From the cell containing the given text, extract its center point as (X, Y) coordinate. 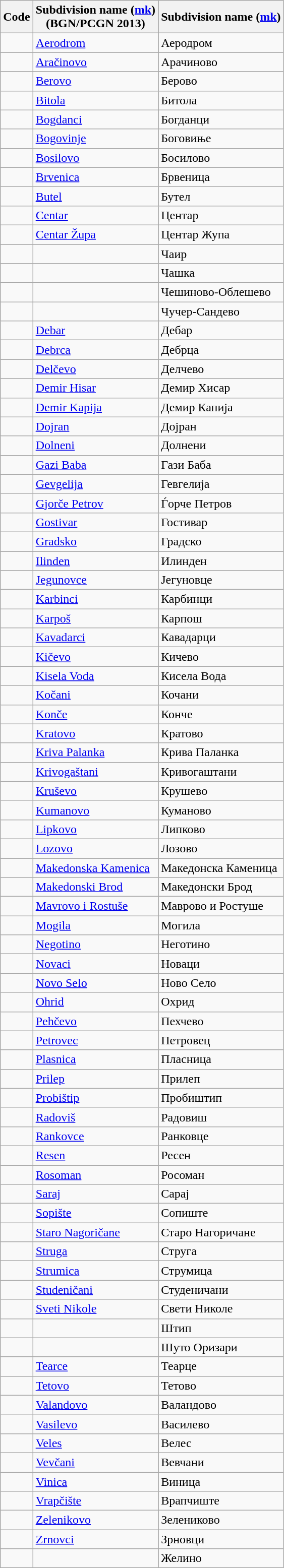
Дојран (221, 426)
Сарај (221, 1194)
Delčevo (95, 369)
Струмица (221, 1271)
Росоман (221, 1175)
Studeničani (95, 1290)
Subdivision name (mk)(BGN/PCGN 2013) (95, 17)
Битола (221, 100)
Кратово (221, 733)
Pehčevo (95, 1021)
Centar (95, 215)
Зелениково (221, 1520)
Jegunovce (95, 580)
Sveti Nikole (95, 1309)
Radoviš (95, 1117)
Bitola (95, 100)
Гевгелија (221, 484)
Aerodrom (95, 43)
Кавадарци (221, 638)
Арачиново (221, 62)
Negotino (95, 945)
Sopište (95, 1213)
Ново Село (221, 983)
Брвеница (221, 177)
Kočani (95, 695)
Берово (221, 81)
Gjorče Petrov (95, 503)
Куманово (221, 810)
Карбинци (221, 599)
Vasilevo (95, 1424)
Veles (95, 1443)
Македонска Каменица (221, 867)
Чаир (221, 254)
Илинден (221, 561)
Македонски Брод (221, 887)
Гази Баба (221, 465)
Лозово (221, 848)
Босилово (221, 158)
Шуто Оризари (221, 1347)
Kratovo (95, 733)
Makedonska Kamenica (95, 867)
Прилеп (221, 1079)
Mavrovo i Rostuše (95, 906)
Радовиш (221, 1117)
Врапчиште (221, 1501)
Кривогаштани (221, 772)
Vevčani (95, 1462)
Долнени (221, 446)
Пробиштип (221, 1098)
Kičevo (95, 657)
Petrovec (95, 1040)
Конче (221, 714)
Тетово (221, 1386)
Karbinci (95, 599)
Dolneni (95, 446)
Јегуновце (221, 580)
Студеничани (221, 1290)
Novo Selo (95, 983)
Виница (221, 1481)
Plasnica (95, 1059)
Ilinden (95, 561)
Центар (221, 215)
Zelenikovo (95, 1520)
Debrca (95, 350)
Kriva Palanka (95, 752)
Gazi Baba (95, 465)
Bogdanci (95, 119)
Желино (221, 1558)
Subdivision name (mk) (221, 17)
Чучер-Сандево (221, 311)
Градско (221, 541)
Prilep (95, 1079)
Debar (95, 331)
Теарце (221, 1366)
Дебрца (221, 350)
Ресен (221, 1155)
Karpoš (95, 618)
Ѓорче Петров (221, 503)
Lipkovo (95, 829)
Tetovo (95, 1386)
Zrnovci (95, 1539)
Пехчево (221, 1021)
Struga (95, 1251)
Струга (221, 1251)
Кочани (221, 695)
Gostivar (95, 522)
Демир Капија (221, 407)
Вевчани (221, 1462)
Rosoman (95, 1175)
Боговиње (221, 139)
Охрид (221, 1002)
Штип (221, 1328)
Ранковце (221, 1136)
Делчево (221, 369)
Неготино (221, 945)
Велес (221, 1443)
Центар Жупа (221, 234)
Berovo (95, 81)
Ohrid (95, 1002)
Кичево (221, 657)
Пласница (221, 1059)
Сопиште (221, 1213)
Богданци (221, 119)
Могила (221, 925)
Demir Hisar (95, 388)
Tearce (95, 1366)
Kumanovo (95, 810)
Карпош (221, 618)
Свети Николе (221, 1309)
Mogila (95, 925)
Kruševo (95, 791)
Kisela Voda (95, 676)
Gevgelija (95, 484)
Strumica (95, 1271)
Saraj (95, 1194)
Novaci (95, 964)
Gradsko (95, 541)
Makedonski Brod (95, 887)
Aračinovo (95, 62)
Krivogaštani (95, 772)
Konče (95, 714)
Resen (95, 1155)
Кисела Вода (221, 676)
Rankovce (95, 1136)
Brvenica (95, 177)
Demir Kapija (95, 407)
Крива Паланка (221, 752)
Kavadarci (95, 638)
Valandovo (95, 1405)
Валандово (221, 1405)
Vinica (95, 1481)
Probištip (95, 1098)
Липково (221, 829)
Демир Хисар (221, 388)
Маврово и Ростуше (221, 906)
Чешиново-Облешево (221, 292)
Code (17, 17)
Vrapčište (95, 1501)
Василево (221, 1424)
Зрновци (221, 1539)
Lozovo (95, 848)
Чашка (221, 273)
Дебар (221, 331)
Бутел (221, 196)
Bogovinje (95, 139)
Centar Župa (95, 234)
Крушево (221, 791)
Bosilovo (95, 158)
Петровец (221, 1040)
Staro Nagoričane (95, 1232)
Новаци (221, 964)
Старо Нагоричане (221, 1232)
Гостивар (221, 522)
Аеродром (221, 43)
Dojran (95, 426)
Butel (95, 196)
